Capture the cell that displays the provided text and extract its [x, y] central coordinate. 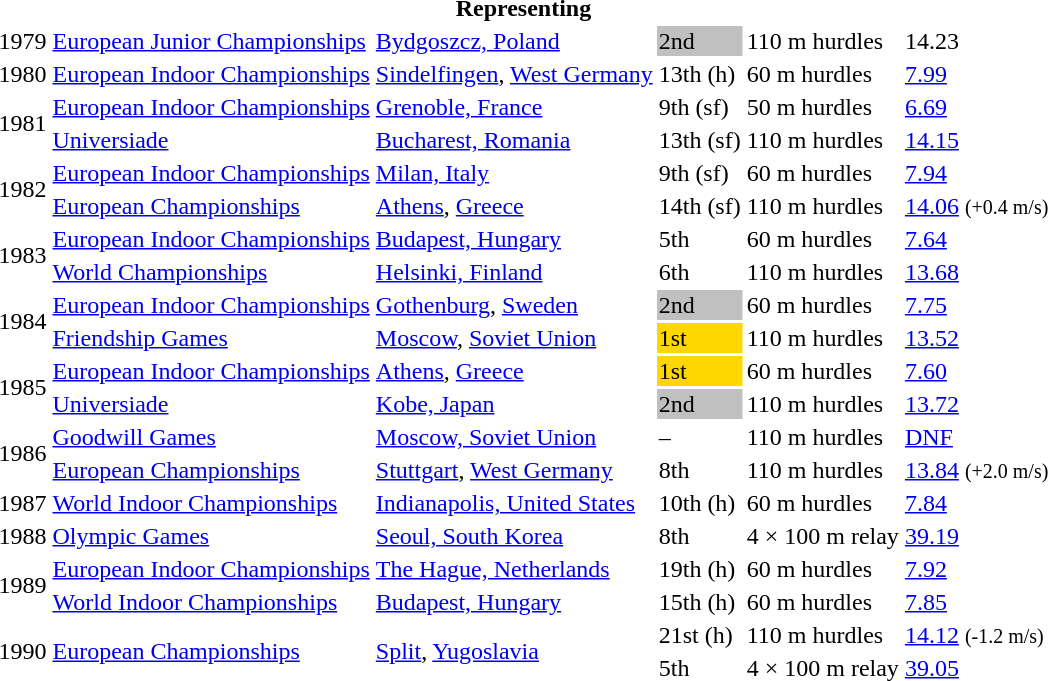
Helsinki, Finland [514, 272]
– [700, 437]
21st (h) [700, 635]
Sindelfingen, West Germany [514, 74]
Bucharest, Romania [514, 140]
Gothenburg, Sweden [514, 305]
Milan, Italy [514, 173]
Friendship Games [211, 338]
50 m hurdles [822, 107]
World Championships [211, 272]
10th (h) [700, 503]
19th (h) [700, 569]
13th (h) [700, 74]
The Hague, Netherlands [514, 569]
European Junior Championships [211, 41]
Olympic Games [211, 536]
14th (sf) [700, 206]
Grenoble, France [514, 107]
Seoul, South Korea [514, 536]
Kobe, Japan [514, 404]
Bydgoszcz, Poland [514, 41]
4 × 100 m relay [822, 536]
Indianapolis, United States [514, 503]
13th (sf) [700, 140]
Stuttgart, West Germany [514, 470]
15th (h) [700, 602]
6th [700, 272]
5th [700, 239]
Goodwill Games [211, 437]
